Return [x, y] of the center of cell containing provided text 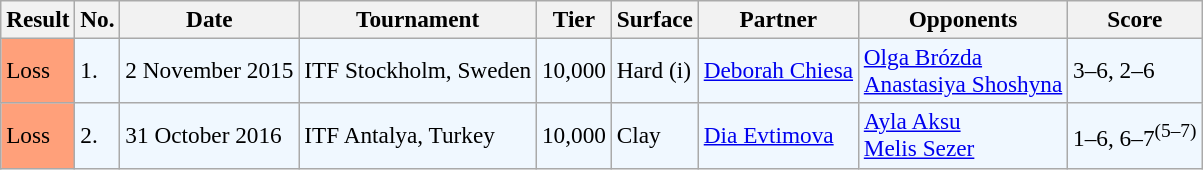
Date [210, 19]
Surface [654, 19]
31 October 2016 [210, 136]
3–6, 2–6 [1135, 70]
Opponents [962, 19]
ITF Stockholm, Sweden [418, 70]
2. [98, 136]
Tier [574, 19]
Score [1135, 19]
Result [38, 19]
No. [98, 19]
Clay [654, 136]
1. [98, 70]
Dia Evtimova [778, 136]
Hard (i) [654, 70]
Tournament [418, 19]
ITF Antalya, Turkey [418, 136]
Ayla Aksu Melis Sezer [962, 136]
Deborah Chiesa [778, 70]
1–6, 6–7(5–7) [1135, 136]
2 November 2015 [210, 70]
Olga Brózda Anastasiya Shoshyna [962, 70]
Partner [778, 19]
